Return (X, Y) of the center of cell containing provided text 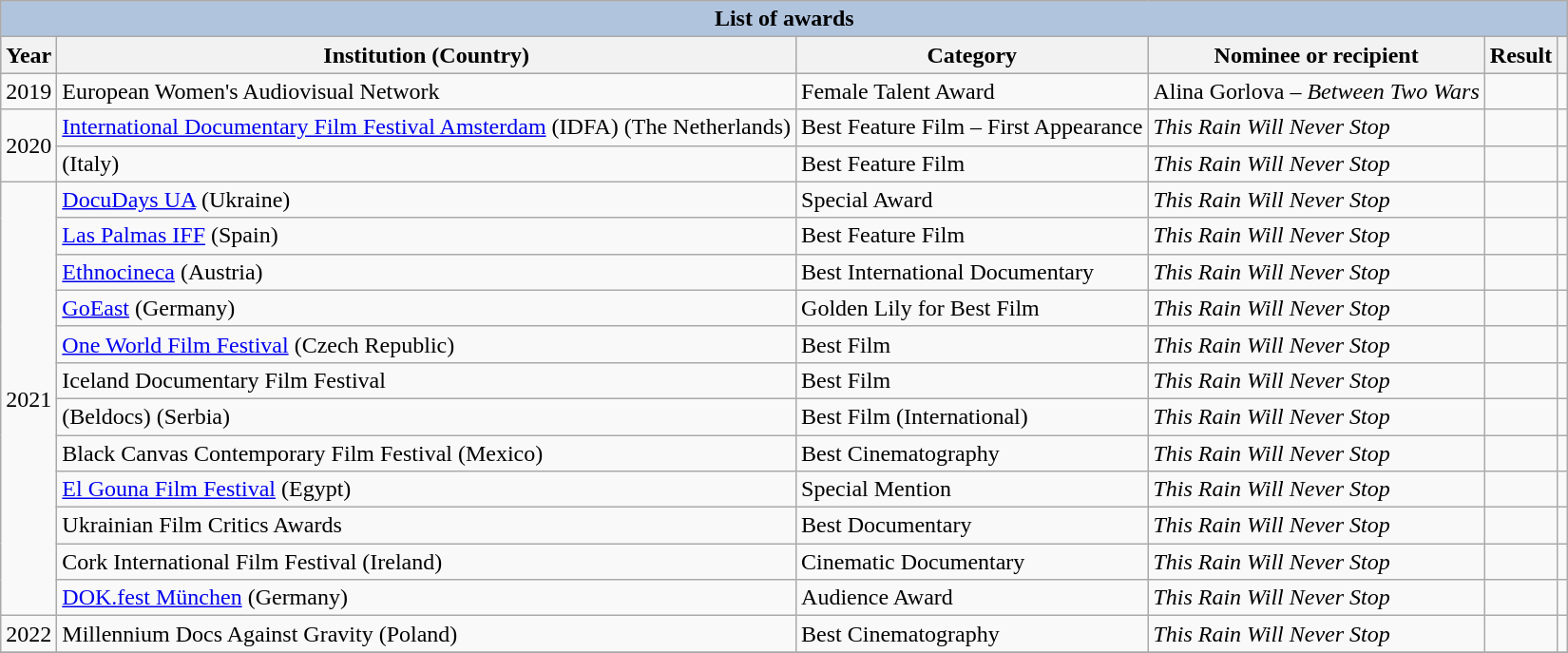
2021 (29, 399)
Black Canvas Contemporary Film Festival (Mexico) (427, 453)
Best Feature Film – First Appearance (972, 127)
Category (972, 55)
Ukrainian Film Critics Awards (427, 526)
El Gouna Film Festival (Egypt) (427, 490)
Las Palmas IFF (Spain) (427, 236)
Ethnocineca (Austria) (427, 272)
Millennium Docs Against Gravity (Poland) (427, 634)
Special Award (972, 200)
European Women's Audiovisual Network (427, 91)
International Documentary Film Festival Amsterdam (IDFA) (The Netherlands) (427, 127)
Alina Gorlova – Between Two Wars (1316, 91)
(Italy) (427, 163)
Golden Lily for Best Film (972, 308)
2019 (29, 91)
Female Talent Award (972, 91)
Cork International Film Festival (Ireland) (427, 562)
Iceland Documentary Film Festival (427, 380)
DOK.fest München (Germany) (427, 598)
List of awards (785, 19)
One World Film Festival (Czech Republic) (427, 344)
Special Mention (972, 490)
Best Film (International) (972, 416)
2022 (29, 634)
Result (1520, 55)
2020 (29, 145)
Institution (Country) (427, 55)
DocuDays UA (Ukraine) (427, 200)
Best Documentary (972, 526)
Nominee or recipient (1316, 55)
GoEast (Germany) (427, 308)
Best International Documentary (972, 272)
Year (29, 55)
Cinematic Documentary (972, 562)
(Beldocs) (Serbia) (427, 416)
Audience Award (972, 598)
